Return (x, y) of the center of cell containing provided text 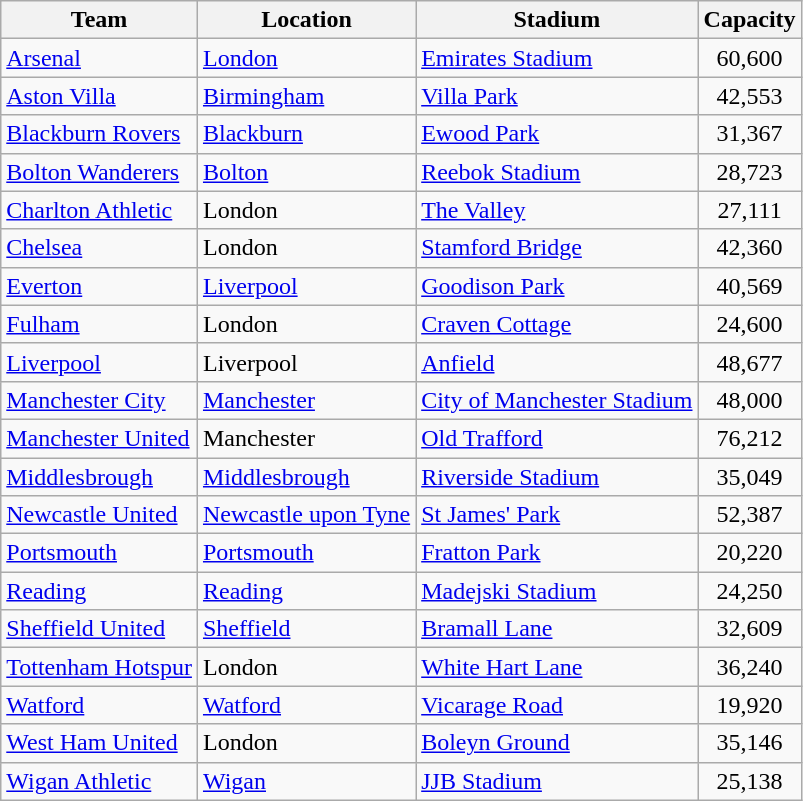
Aston Villa (100, 96)
Sheffield United (100, 629)
Boleyn Ground (557, 743)
Goodison Park (557, 286)
Capacity (750, 20)
Craven Cottage (557, 324)
Riverside Stadium (557, 477)
42,553 (750, 96)
Chelsea (100, 248)
Fulham (100, 324)
Team (100, 20)
Manchester United (100, 438)
24,600 (750, 324)
76,212 (750, 438)
52,387 (750, 515)
35,049 (750, 477)
20,220 (750, 553)
48,677 (750, 362)
27,111 (750, 210)
Blackburn (306, 134)
City of Manchester Stadium (557, 400)
JJB Stadium (557, 781)
28,723 (750, 172)
St James' Park (557, 515)
Charlton Athletic (100, 210)
31,367 (750, 134)
The Valley (557, 210)
White Hart Lane (557, 667)
48,000 (750, 400)
Bolton Wanderers (100, 172)
Newcastle United (100, 515)
Vicarage Road (557, 705)
32,609 (750, 629)
Arsenal (100, 58)
Blackburn Rovers (100, 134)
Anfield (557, 362)
Tottenham Hotspur (100, 667)
19,920 (750, 705)
Bramall Lane (557, 629)
Ewood Park (557, 134)
Everton (100, 286)
36,240 (750, 667)
Bolton (306, 172)
Emirates Stadium (557, 58)
West Ham United (100, 743)
Birmingham (306, 96)
Madejski Stadium (557, 591)
Newcastle upon Tyne (306, 515)
Location (306, 20)
Stamford Bridge (557, 248)
25,138 (750, 781)
40,569 (750, 286)
60,600 (750, 58)
Wigan Athletic (100, 781)
Manchester City (100, 400)
Fratton Park (557, 553)
Wigan (306, 781)
Sheffield (306, 629)
24,250 (750, 591)
Villa Park (557, 96)
35,146 (750, 743)
42,360 (750, 248)
Reebok Stadium (557, 172)
Stadium (557, 20)
Old Trafford (557, 438)
